Find where the given text appears and provide that cell's center as [X, Y] coordinate. 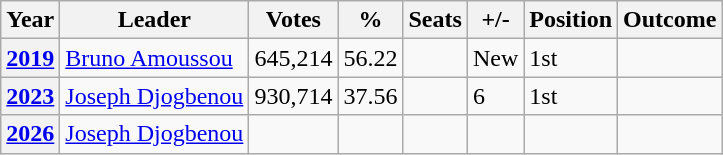
% [370, 20]
2023 [30, 96]
2026 [30, 134]
56.22 [370, 58]
New [495, 58]
Bruno Amoussou [154, 58]
Position [571, 20]
Seats [435, 20]
6 [495, 96]
645,214 [294, 58]
37.56 [370, 96]
Year [30, 20]
930,714 [294, 96]
Leader [154, 20]
2019 [30, 58]
Votes [294, 20]
Outcome [670, 20]
+/- [495, 20]
